Identify which cell holds the provided text, then report its [X, Y] central coordinate. 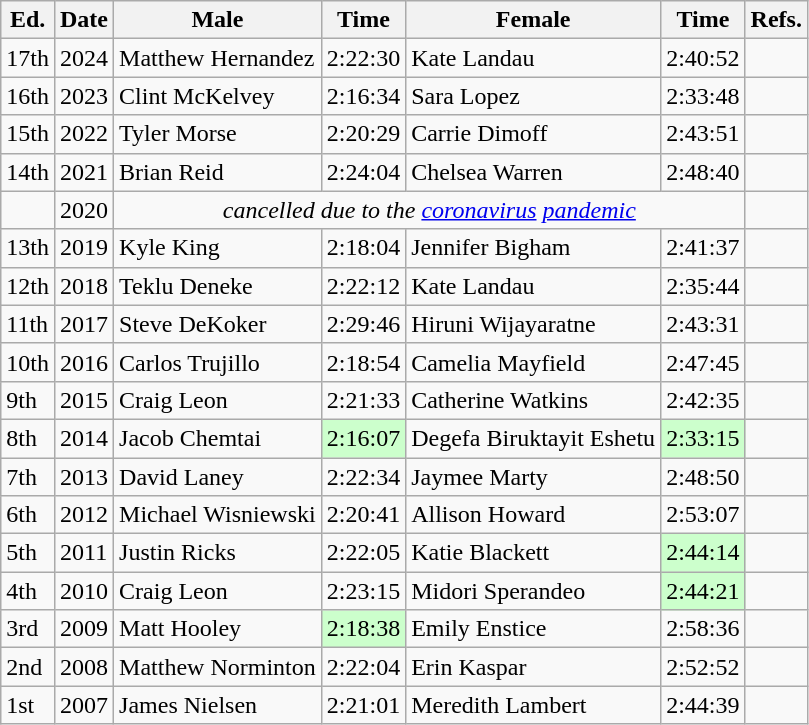
16th [28, 96]
5th [28, 553]
2021 [84, 172]
2:24:04 [363, 172]
Catherine Watkins [534, 400]
Clint McKelvey [218, 96]
2:35:44 [703, 286]
Refs. [776, 20]
1st [28, 705]
Sara Lopez [534, 96]
2:48:40 [703, 172]
2:52:52 [703, 667]
Male [218, 20]
2:18:04 [363, 248]
2:43:51 [703, 134]
Carrie Dimoff [534, 134]
2:33:48 [703, 96]
2009 [84, 629]
Steve DeKoker [218, 324]
2023 [84, 96]
2:21:01 [363, 705]
2:29:46 [363, 324]
Jennifer Bigham [534, 248]
2019 [84, 248]
Meredith Lambert [534, 705]
David Laney [218, 477]
2018 [84, 286]
2007 [84, 705]
2:53:07 [703, 515]
Jacob Chemtai [218, 438]
Katie Blackett [534, 553]
2:58:36 [703, 629]
Kyle King [218, 248]
3rd [28, 629]
2nd [28, 667]
2011 [84, 553]
13th [28, 248]
Teklu Deneke [218, 286]
2015 [84, 400]
14th [28, 172]
2012 [84, 515]
4th [28, 591]
Jaymee Marty [534, 477]
James Nielsen [218, 705]
Matthew Norminton [218, 667]
2:33:15 [703, 438]
2014 [84, 438]
cancelled due to the coronavirus pandemic [430, 210]
2:18:54 [363, 362]
2:42:35 [703, 400]
2:22:30 [363, 58]
2:44:14 [703, 553]
10th [28, 362]
Carlos Trujillo [218, 362]
2022 [84, 134]
2:22:12 [363, 286]
Camelia Mayfield [534, 362]
Matthew Hernandez [218, 58]
2:40:52 [703, 58]
2:20:29 [363, 134]
2016 [84, 362]
Female [534, 20]
2:44:21 [703, 591]
Degefa Biruktayit Eshetu [534, 438]
11th [28, 324]
2013 [84, 477]
Ed. [28, 20]
17th [28, 58]
Brian Reid [218, 172]
Date [84, 20]
2:22:34 [363, 477]
Chelsea Warren [534, 172]
2:16:34 [363, 96]
2:22:05 [363, 553]
Michael Wisniewski [218, 515]
2:41:37 [703, 248]
2:48:50 [703, 477]
Hiruni Wijayaratne [534, 324]
7th [28, 477]
2010 [84, 591]
Emily Enstice [534, 629]
2:16:07 [363, 438]
2:21:33 [363, 400]
12th [28, 286]
2:18:38 [363, 629]
2008 [84, 667]
2:47:45 [703, 362]
Tyler Morse [218, 134]
2:44:39 [703, 705]
2:23:15 [363, 591]
2:43:31 [703, 324]
Matt Hooley [218, 629]
Erin Kaspar [534, 667]
2:20:41 [363, 515]
6th [28, 515]
15th [28, 134]
2017 [84, 324]
2024 [84, 58]
Justin Ricks [218, 553]
2:22:04 [363, 667]
Midori Sperandeo [534, 591]
Allison Howard [534, 515]
9th [28, 400]
2020 [84, 210]
8th [28, 438]
